Output the [X, Y] coordinate of the center of the cell containing the given text.  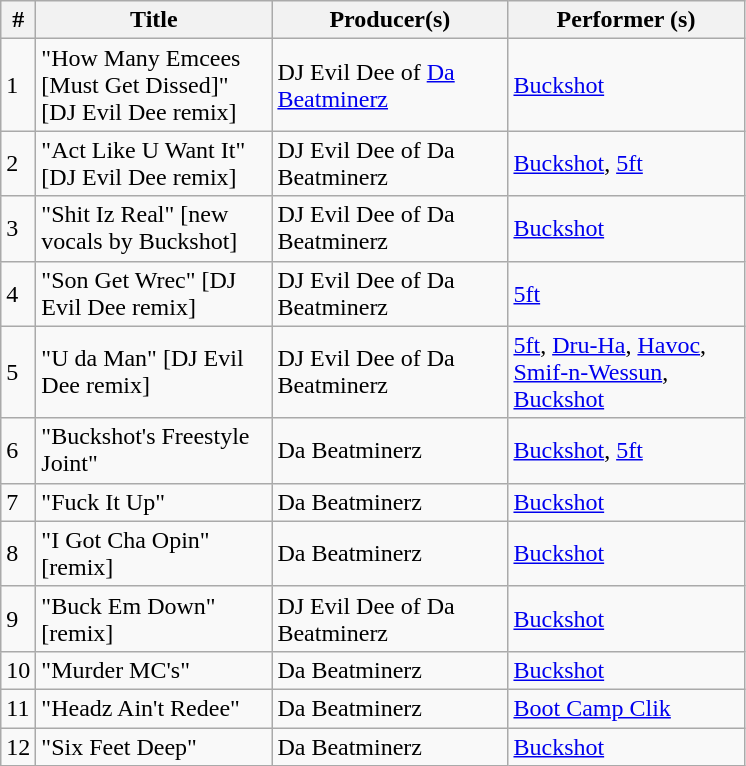
3 [18, 228]
4 [18, 294]
5ft, Dru-Ha, Havoc, Smif-n-Wessun, Buckshot [626, 372]
Producer(s) [390, 20]
Performer (s) [626, 20]
"Headz Ain't Redee" [154, 708]
5 [18, 372]
"Six Feet Deep" [154, 747]
"How Many Emcees [Must Get Dissed]" [DJ Evil Dee remix] [154, 85]
1 [18, 85]
9 [18, 618]
5ft [626, 294]
8 [18, 554]
11 [18, 708]
Title [154, 20]
"Murder MC's" [154, 670]
"Son Get Wrec" [DJ Evil Dee remix] [154, 294]
"Act Like U Want It" [DJ Evil Dee remix] [154, 164]
12 [18, 747]
"U da Man" [DJ Evil Dee remix] [154, 372]
"I Got Cha Opin" [remix] [154, 554]
10 [18, 670]
"Buckshot's Freestyle Joint" [154, 450]
"Buck Em Down" [remix] [154, 618]
2 [18, 164]
# [18, 20]
"Fuck It Up" [154, 502]
6 [18, 450]
"Shit Iz Real" [new vocals by Buckshot] [154, 228]
7 [18, 502]
Boot Camp Clik [626, 708]
